Identify which cell holds the provided text, then report its (x, y) central coordinate. 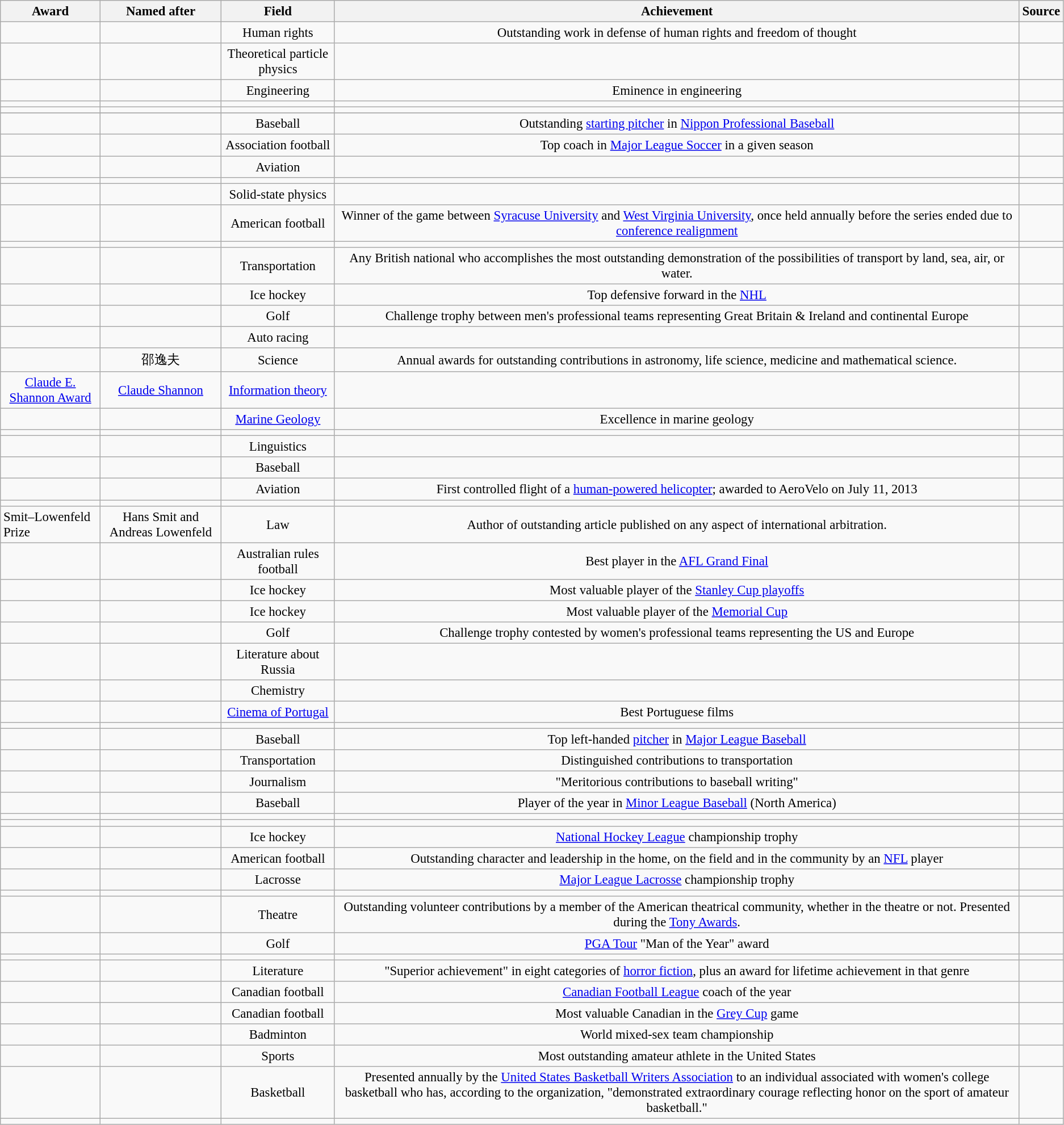
Law (278, 524)
Player of the year in Minor League Baseball (North America) (677, 803)
PGA Tour "Man of the Year" award (677, 943)
Most valuable player of the Stanley Cup playoffs (677, 590)
Top coach in Major League Soccer in a given season (677, 145)
Distinguished contributions to transportation (677, 761)
Badminton (278, 1035)
Claude E. Shannon Award (51, 391)
"Meritorious contributions to baseball writing" (677, 782)
Outstanding work in defense of human rights and freedom of thought (677, 33)
Literature (278, 971)
Theatre (278, 915)
Hans Smit and Andreas Lowenfeld (160, 524)
Most valuable player of the Memorial Cup (677, 611)
Human rights (278, 33)
Excellence in marine geology (677, 419)
Basketball (278, 1093)
Top left-handed pitcher in Major League Baseball (677, 740)
Major League Lacrosse championship trophy (677, 879)
Award (51, 11)
World mixed-sex team championship (677, 1035)
Eminence in engineering (677, 91)
Challenge trophy contested by women's professional teams representing the US and Europe (677, 633)
"Superior achievement" in eight categories of horror fiction, plus an award for lifetime achievement in that genre (677, 971)
First controlled flight of a human-powered helicopter; awarded to AeroVelo on July 11, 2013 (677, 489)
Auto racing (278, 337)
Annual awards for outstanding contributions in astronomy, life science, medicine and mathematical science. (677, 360)
Most outstanding amateur athlete in the United States (677, 1056)
Canadian Football League coach of the year (677, 992)
Best player in the AFL Grand Final (677, 561)
Association football (278, 145)
Smit–Lowenfeld Prize (51, 524)
Information theory (278, 391)
Theoretical particle physics (278, 61)
Source (1041, 11)
Sports (278, 1056)
Literature about Russia (278, 662)
Science (278, 360)
Challenge trophy between men's professional teams representing Great Britain & Ireland and continental Europe (677, 316)
Marine Geology (278, 419)
Named after (160, 11)
Top defensive forward in the NHL (677, 295)
Claude Shannon (160, 391)
Outstanding character and leadership in the home, on the field and in the community by an NFL player (677, 858)
Australian rules football (278, 561)
Most valuable Canadian in the Grey Cup game (677, 1014)
Field (278, 11)
Linguistics (278, 447)
邵逸夫 (160, 360)
Author of outstanding article published on any aspect of international arbitration. (677, 524)
Lacrosse (278, 879)
Any British national who accomplishes the most outstanding demonstration of the possibilities of transport by land, sea, air, or water. (677, 266)
Best Portuguese films (677, 712)
Winner of the game between Syracuse University and West Virginia University, once held annually before the series ended due to conference realignment (677, 223)
Cinema of Portugal (278, 712)
Engineering (278, 91)
Journalism (278, 782)
Achievement (677, 11)
Solid-state physics (278, 194)
National Hockey League championship trophy (677, 837)
Chemistry (278, 691)
Outstanding starting pitcher in Nippon Professional Baseball (677, 124)
